Extract the (X, Y) coordinate from the center of the cell holding the provided text.  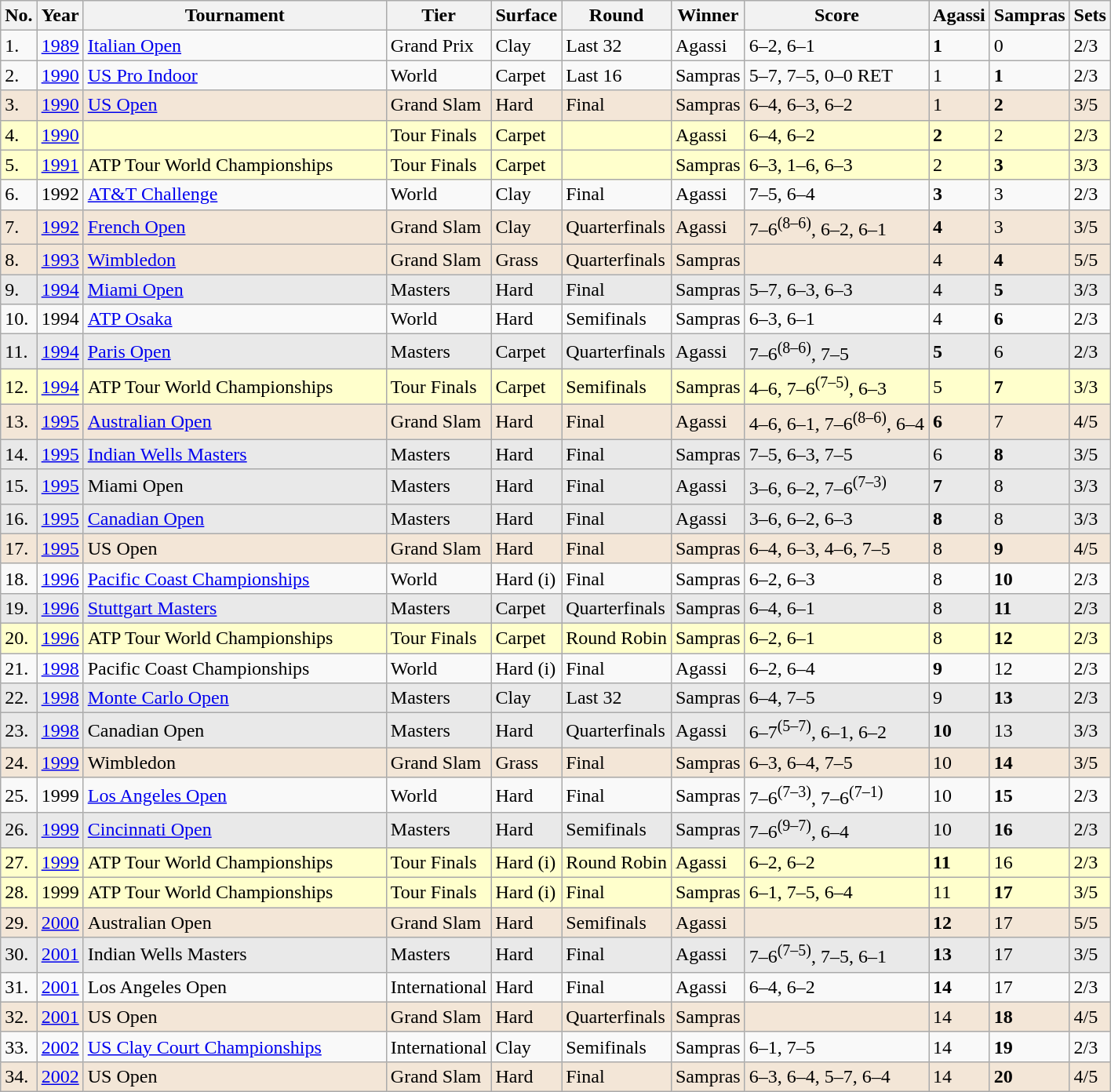
14. (19, 454)
5–7, 6–3, 6–3 (836, 289)
No. (19, 16)
23. (19, 731)
2000 (60, 922)
7–5, 6–3, 7–5 (836, 454)
6–3, 6–1 (836, 319)
12. (19, 386)
Sets (1090, 16)
1991 (60, 165)
22. (19, 698)
6–3, 6–4, 7–5 (836, 763)
3–6, 6–2, 6–3 (836, 519)
Cincinnati Open (235, 830)
1. (19, 45)
5. (19, 165)
9. (19, 289)
7–6(7–5), 7–5, 6–1 (836, 955)
Score (836, 16)
1989 (60, 45)
18. (19, 578)
32. (19, 1017)
Stuttgart Masters (235, 608)
Tournament (235, 16)
French Open (235, 227)
6–7(5–7), 6–1, 6–2 (836, 731)
4–6, 7–6(7–5), 6–3 (836, 386)
7–5, 6–4 (836, 195)
Monte Carlo Open (235, 698)
34. (19, 1076)
6. (19, 195)
28. (19, 892)
3. (19, 105)
Last 16 (617, 75)
Round (617, 16)
17. (19, 548)
33. (19, 1046)
13. (19, 422)
2. (19, 75)
7–6(7–3), 7–6(7–1) (836, 795)
Paris Open (235, 351)
7–6(8–6), 6–2, 6–1 (836, 227)
30. (19, 955)
Italian Open (235, 45)
15. (19, 486)
6–4, 6–1 (836, 608)
6–2, 6–3 (836, 578)
6–4, 6–3, 6–2 (836, 105)
6–1, 7–5, 6–4 (836, 892)
16. (19, 519)
6–3, 1–6, 6–3 (836, 165)
6–1, 7–5 (836, 1046)
Year (60, 16)
20 (1029, 1076)
ATP Osaka (235, 319)
0 (1029, 45)
US Clay Court Championships (235, 1046)
24. (19, 763)
3–6, 6–2, 7–6(7–3) (836, 486)
AT&T Challenge (235, 195)
6–2, 6–4 (836, 668)
19. (19, 608)
20. (19, 638)
Tier (439, 16)
6–2, 6–2 (836, 862)
21. (19, 668)
6–4, 7–5 (836, 698)
US Pro Indoor (235, 75)
Winner (708, 16)
25. (19, 795)
7–6(8–6), 7–5 (836, 351)
18 (1029, 1017)
4–6, 6–1, 7–6(8–6), 6–4 (836, 422)
7. (19, 227)
31. (19, 987)
7–6(9–7), 6–4 (836, 830)
10. (19, 319)
19 (1029, 1046)
Grand Prix (439, 45)
Surface (526, 16)
4. (19, 135)
11. (19, 351)
8. (19, 260)
5–7, 7–5, 0–0 RET (836, 75)
26. (19, 830)
27. (19, 862)
6–3, 6–4, 5–7, 6–4 (836, 1076)
15 (1029, 795)
1993 (60, 260)
6–4, 6–3, 4–6, 7–5 (836, 548)
29. (19, 922)
